Detect which cell encompasses the target text, then output its [x, y] center coordinate. 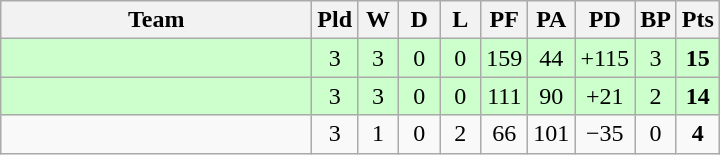
−35 [605, 134]
Pts [698, 20]
4 [698, 134]
L [460, 20]
D [420, 20]
PA [552, 20]
+21 [605, 96]
BP [656, 20]
1 [378, 134]
Pld [335, 20]
14 [698, 96]
111 [504, 96]
PD [605, 20]
+115 [605, 58]
101 [552, 134]
44 [552, 58]
Team [156, 20]
159 [504, 58]
PF [504, 20]
66 [504, 134]
15 [698, 58]
W [378, 20]
90 [552, 96]
